Locate the cell with the specified text and output its (x, y) center coordinate. 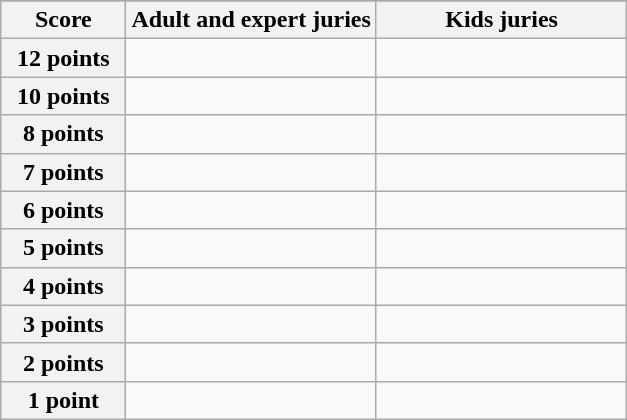
3 points (64, 324)
4 points (64, 286)
5 points (64, 248)
2 points (64, 362)
7 points (64, 172)
Adult and expert juries (251, 20)
6 points (64, 210)
Kids juries (501, 20)
12 points (64, 58)
1 point (64, 400)
Score (64, 20)
10 points (64, 96)
8 points (64, 134)
